Scan for the cell matching the given text and deliver its [x, y] coordinate at center. 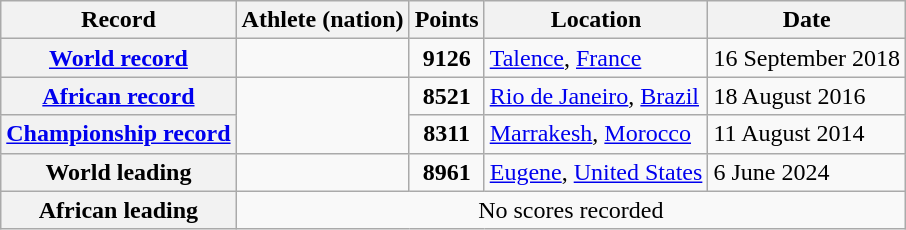
Talence, France [596, 58]
11 August 2014 [807, 134]
8961 [446, 172]
18 August 2016 [807, 96]
African leading [118, 210]
8311 [446, 134]
World leading [118, 172]
6 June 2024 [807, 172]
9126 [446, 58]
Rio de Janeiro, Brazil [596, 96]
Date [807, 20]
Location [596, 20]
Record [118, 20]
Points [446, 20]
World record [118, 58]
Eugene, United States [596, 172]
No scores recorded [570, 210]
8521 [446, 96]
African record [118, 96]
16 September 2018 [807, 58]
Athlete (nation) [322, 20]
Championship record [118, 134]
Marrakesh, Morocco [596, 134]
